Find where the given text appears and provide that cell's center as [X, Y] coordinate. 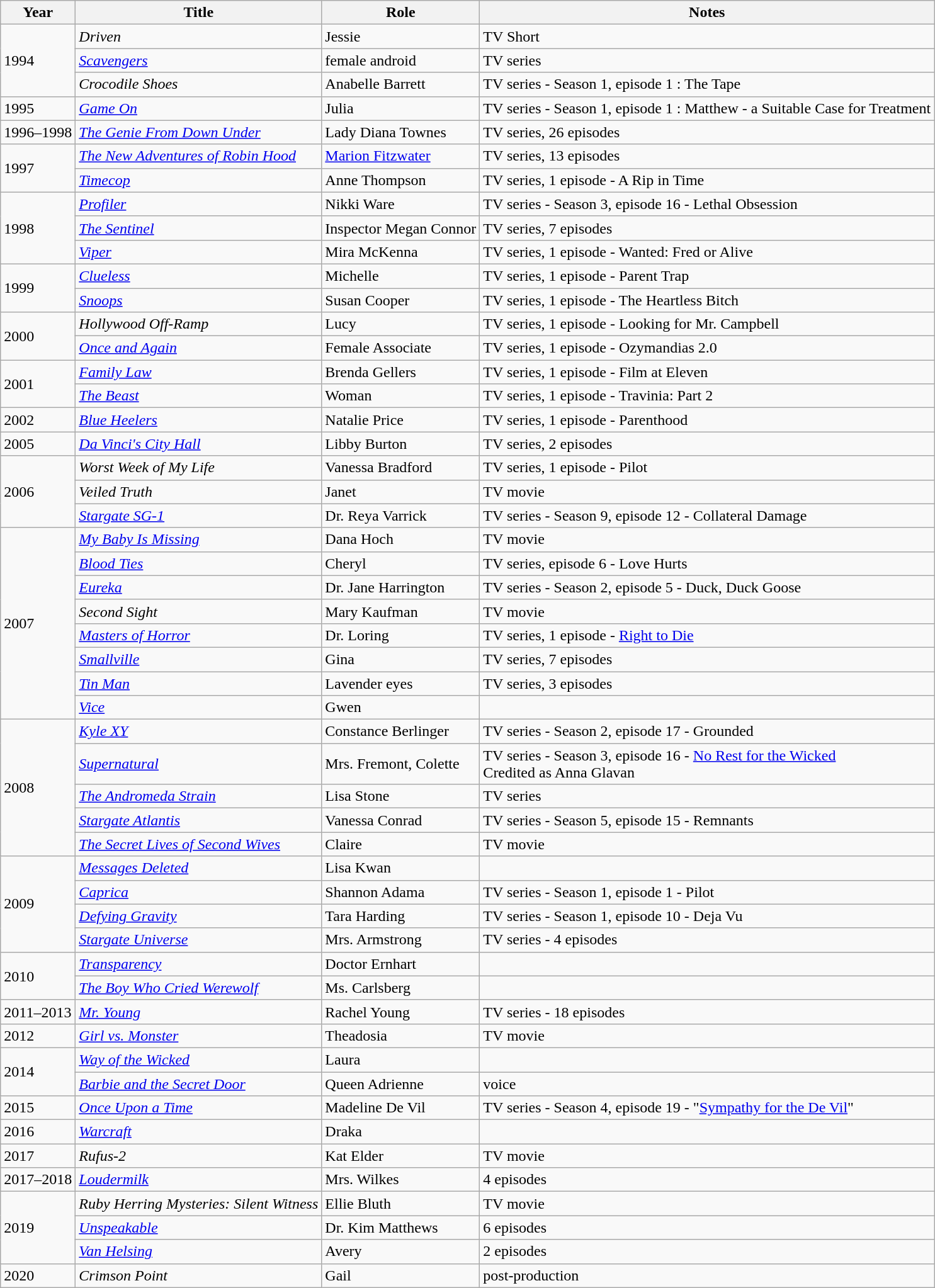
Lisa Stone [400, 796]
Susan Cooper [400, 300]
Barbie and the Secret Door [199, 1083]
2016 [38, 1132]
The Beast [199, 396]
Kyle XY [199, 732]
TV series - Season 9, episode 12 - Collateral Damage [707, 516]
Jessie [400, 37]
Game On [199, 108]
Mira McKenna [400, 252]
The Boy Who Cried Werewolf [199, 988]
Julia [400, 108]
Theadosia [400, 1036]
2007 [38, 623]
2015 [38, 1108]
1995 [38, 108]
TV series, 1 episode - Parenthood [707, 420]
Michelle [400, 276]
Dana Hoch [400, 539]
2017 [38, 1156]
TV series - 18 episodes [707, 1012]
Way of the Wicked [199, 1059]
Timecop [199, 180]
Mrs. Wilkes [400, 1180]
Vice [199, 708]
TV series, episode 6 - Love Hurts [707, 563]
TV series - Season 3, episode 16 - Lethal Obsession [707, 204]
2 episodes [707, 1251]
Vanessa Bradford [400, 468]
Tin Man [199, 683]
TV series, 1 episode - Ozymandias 2.0 [707, 348]
2005 [38, 444]
TV series, 1 episode - Parent Trap [707, 276]
The New Adventures of Robin Hood [199, 156]
Year [38, 13]
2002 [38, 420]
Da Vinci's City Hall [199, 444]
Defying Gravity [199, 916]
Mrs. Armstrong [400, 940]
TV series, 13 episodes [707, 156]
Masters of Horror [199, 635]
2010 [38, 976]
Loudermilk [199, 1180]
TV series - Season 2, episode 17 - Grounded [707, 732]
2001 [38, 384]
1997 [38, 168]
Dr. Kim Matthews [400, 1228]
The Genie From Down Under [199, 132]
TV Short [707, 37]
Snoops [199, 300]
Tara Harding [400, 916]
TV series, 2 episodes [707, 444]
Lavender eyes [400, 683]
Viper [199, 252]
Lady Diana Townes [400, 132]
Ellie Bluth [400, 1204]
Clueless [199, 276]
Supernatural [199, 764]
Dr. Reya Varrick [400, 516]
Stargate SG-1 [199, 516]
Mary Kaufman [400, 611]
Ms. Carlsberg [400, 988]
Woman [400, 396]
2006 [38, 492]
Cheryl [400, 563]
Janet [400, 492]
Lucy [400, 324]
Vanessa Conrad [400, 820]
Once Upon a Time [199, 1108]
TV series - Season 4, episode 19 - "Sympathy for the De Vil" [707, 1108]
Constance Berlinger [400, 732]
Veiled Truth [199, 492]
Once and Again [199, 348]
Role [400, 13]
TV series - 4 episodes [707, 940]
TV series, 1 episode - The Heartless Bitch [707, 300]
Rufus-2 [199, 1156]
2020 [38, 1275]
Rachel Young [400, 1012]
Anabelle Barrett [400, 84]
The Secret Lives of Second Wives [199, 844]
Shannon Adama [400, 892]
Doctor Ernhart [400, 964]
TV series - Season 1, episode 10 - Deja Vu [707, 916]
1999 [38, 288]
Transparency [199, 964]
2008 [38, 788]
2011–2013 [38, 1012]
Family Law [199, 372]
Second Sight [199, 611]
Female Associate [400, 348]
TV series, 3 episodes [707, 683]
Title [199, 13]
1994 [38, 60]
Queen Adrienne [400, 1083]
TV series - Season 3, episode 16 - No Rest for the WickedCredited as Anna Glavan [707, 764]
Claire [400, 844]
2009 [38, 904]
Brenda Gellers [400, 372]
Dr. Jane Harrington [400, 587]
Gina [400, 659]
TV series - Season 1, episode 1 - Pilot [707, 892]
Profiler [199, 204]
Libby Burton [400, 444]
TV series, 1 episode - Film at Eleven [707, 372]
Worst Week of My Life [199, 468]
Scavengers [199, 60]
Warcraft [199, 1132]
post-production [707, 1275]
The Sentinel [199, 228]
voice [707, 1083]
Madeline De Vil [400, 1108]
Anne Thompson [400, 180]
4 episodes [707, 1180]
Notes [707, 13]
Gwen [400, 708]
1996–1998 [38, 132]
2017–2018 [38, 1180]
Stargate Atlantis [199, 820]
Girl vs. Monster [199, 1036]
Laura [400, 1059]
Avery [400, 1251]
TV series, 1 episode - A Rip in Time [707, 180]
Mrs. Fremont, Colette [400, 764]
Smallville [199, 659]
Stargate Universe [199, 940]
1998 [38, 228]
TV series - Season 5, episode 15 - Remnants [707, 820]
Blood Ties [199, 563]
TV series - Season 1, episode 1 : The Tape [707, 84]
The Andromeda Strain [199, 796]
Eureka [199, 587]
Gail [400, 1275]
Natalie Price [400, 420]
My Baby Is Missing [199, 539]
Mr. Young [199, 1012]
Hollywood Off-Ramp [199, 324]
TV series, 26 episodes [707, 132]
TV series - Season 1, episode 1 : Matthew - a Suitable Case for Treatment [707, 108]
Kat Elder [400, 1156]
female android [400, 60]
Lisa Kwan [400, 868]
Ruby Herring Mysteries: Silent Witness [199, 1204]
Inspector Megan Connor [400, 228]
6 episodes [707, 1228]
Marion Fitzwater [400, 156]
2019 [38, 1228]
TV series - Season 2, episode 5 - Duck, Duck Goose [707, 587]
TV series, 1 episode - Right to Die [707, 635]
Van Helsing [199, 1251]
Nikki Ware [400, 204]
Crocodile Shoes [199, 84]
TV series, 1 episode - Travinia: Part 2 [707, 396]
Unspeakable [199, 1228]
TV series, 1 episode - Wanted: Fred or Alive [707, 252]
TV series, 1 episode - Pilot [707, 468]
2014 [38, 1071]
Draka [400, 1132]
2012 [38, 1036]
Blue Heelers [199, 420]
Caprica [199, 892]
Crimson Point [199, 1275]
2000 [38, 336]
Dr. Loring [400, 635]
Messages Deleted [199, 868]
Driven [199, 37]
TV series, 1 episode - Looking for Mr. Campbell [707, 324]
